Locate the cell with the specified text and output its (x, y) center coordinate. 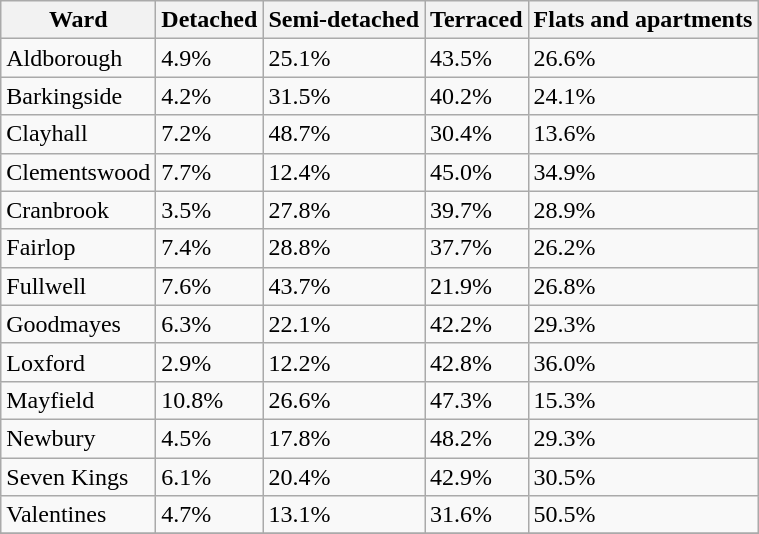
4.9% (210, 58)
28.9% (643, 210)
31.5% (344, 96)
17.8% (344, 438)
34.9% (643, 172)
4.5% (210, 438)
45.0% (476, 172)
21.9% (476, 286)
6.3% (210, 324)
4.7% (210, 515)
20.4% (344, 477)
42.9% (476, 477)
24.1% (643, 96)
12.4% (344, 172)
42.8% (476, 362)
12.2% (344, 362)
48.7% (344, 134)
2.9% (210, 362)
Newbury (78, 438)
31.6% (476, 515)
7.2% (210, 134)
Ward (78, 20)
40.2% (476, 96)
Goodmayes (78, 324)
48.2% (476, 438)
10.8% (210, 400)
Semi-detached (344, 20)
Clementswood (78, 172)
36.0% (643, 362)
4.2% (210, 96)
Flats and apartments (643, 20)
7.7% (210, 172)
6.1% (210, 477)
47.3% (476, 400)
Clayhall (78, 134)
39.7% (476, 210)
Cranbrook (78, 210)
43.7% (344, 286)
13.6% (643, 134)
30.5% (643, 477)
7.4% (210, 248)
30.4% (476, 134)
15.3% (643, 400)
26.8% (643, 286)
26.2% (643, 248)
Mayfield (78, 400)
25.1% (344, 58)
Loxford (78, 362)
Detached (210, 20)
Terraced (476, 20)
50.5% (643, 515)
Barkingside (78, 96)
43.5% (476, 58)
22.1% (344, 324)
Fairlop (78, 248)
37.7% (476, 248)
13.1% (344, 515)
28.8% (344, 248)
42.2% (476, 324)
Fullwell (78, 286)
27.8% (344, 210)
3.5% (210, 210)
Aldborough (78, 58)
7.6% (210, 286)
Seven Kings (78, 477)
Valentines (78, 515)
